Scan for the cell matching the given text and deliver its [X, Y] coordinate at center. 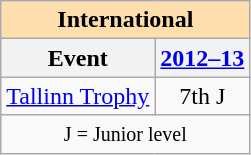
7th J [202, 96]
J = Junior level [126, 134]
Event [78, 58]
2012–13 [202, 58]
International [126, 20]
Tallinn Trophy [78, 96]
